Capture the cell that displays the provided text and extract its [x, y] central coordinate. 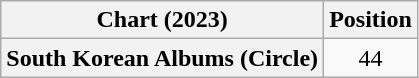
Position [371, 20]
44 [371, 58]
South Korean Albums (Circle) [162, 58]
Chart (2023) [162, 20]
